Scan for the cell matching the given text and deliver its (x, y) coordinate at center. 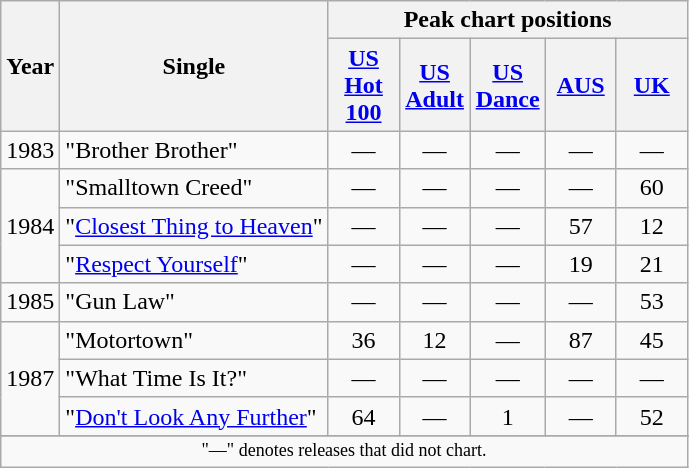
52 (652, 416)
Year (30, 66)
45 (652, 340)
US Adult (434, 85)
"Brother Brother" (194, 150)
Peak chart positions (508, 20)
US Dance (508, 85)
1984 (30, 226)
53 (652, 302)
"Gun Law" (194, 302)
"Respect Yourself" (194, 264)
1983 (30, 150)
AUS (580, 85)
"Motortown" (194, 340)
UK (652, 85)
60 (652, 188)
1 (508, 416)
"Don't Look Any Further" (194, 416)
US Hot 100 (364, 85)
19 (580, 264)
"—" denotes releases that did not chart. (344, 450)
21 (652, 264)
57 (580, 226)
1985 (30, 302)
36 (364, 340)
"Closest Thing to Heaven" (194, 226)
1987 (30, 378)
Single (194, 66)
87 (580, 340)
"Smalltown Creed" (194, 188)
64 (364, 416)
"What Time Is It?" (194, 378)
